Find where the given text appears and provide that cell's center as [x, y] coordinate. 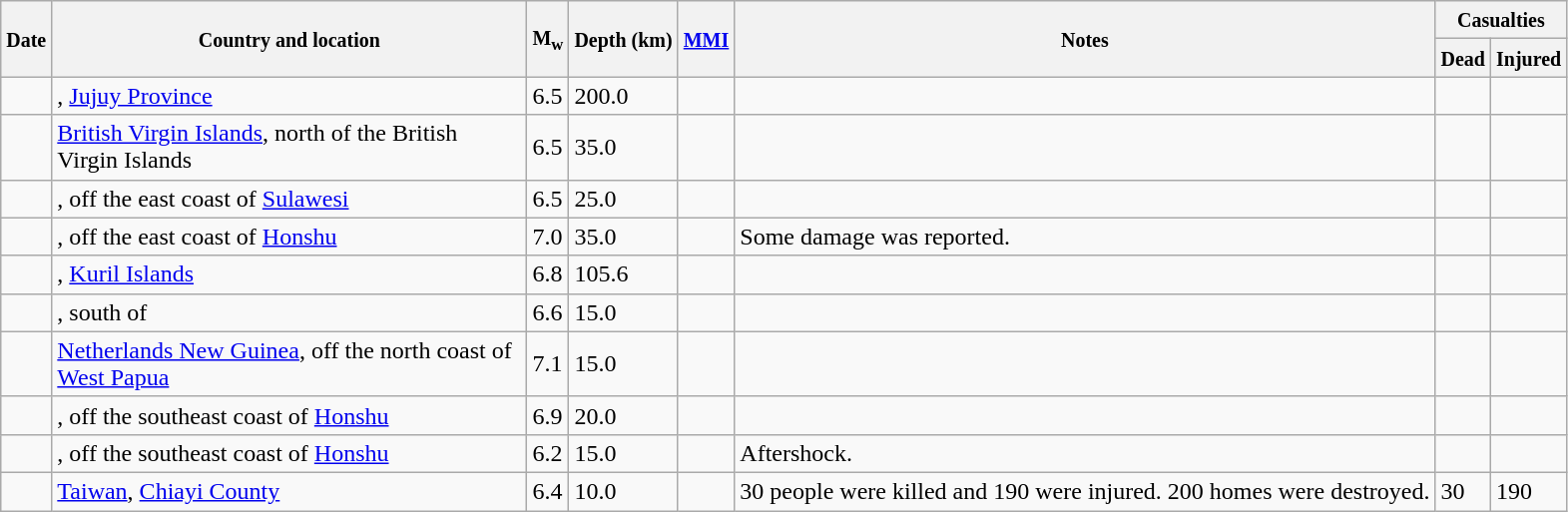
Notes [1085, 39]
Date [26, 39]
25.0 [623, 199]
Some damage was reported. [1085, 237]
7.1 [548, 363]
Country and location [289, 39]
6.8 [548, 274]
Dead [1463, 58]
British Virgin Islands, north of the British Virgin Islands [289, 148]
Netherlands New Guinea, off the north coast of West Papua [289, 363]
MMI [707, 39]
, Jujuy Province [289, 96]
, off the east coast of Honshu [289, 237]
, south of [289, 312]
6.6 [548, 312]
200.0 [623, 96]
, Kuril Islands [289, 274]
6.2 [548, 453]
Injured [1529, 58]
30 people were killed and 190 were injured. 200 homes were destroyed. [1085, 491]
6.4 [548, 491]
Depth (km) [623, 39]
Aftershock. [1085, 453]
6.9 [548, 415]
Casualties [1501, 20]
Mw [548, 39]
105.6 [623, 274]
7.0 [548, 237]
Taiwan, Chiayi County [289, 491]
, off the east coast of Sulawesi [289, 199]
20.0 [623, 415]
30 [1463, 491]
190 [1529, 491]
10.0 [623, 491]
